Scan for the cell matching the given text and deliver its [x, y] coordinate at center. 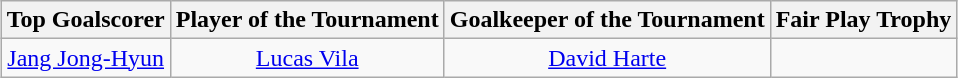
Lucas Vila [307, 58]
Fair Play Trophy [864, 20]
Goalkeeper of the Tournament [607, 20]
Jang Jong-Hyun [86, 58]
Top Goalscorer [86, 20]
David Harte [607, 58]
Player of the Tournament [307, 20]
